For the text-containing cell, return its midpoint in (X, Y) coordinate format. 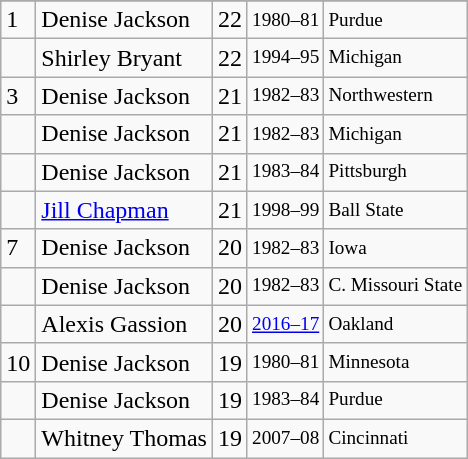
1 (18, 20)
C. Missouri State (396, 286)
Cincinnati (396, 438)
Alexis Gassion (124, 324)
1998–99 (285, 210)
10 (18, 362)
2016–17 (285, 324)
Iowa (396, 248)
7 (18, 248)
1994–95 (285, 58)
Oakland (396, 324)
Jill Chapman (124, 210)
Northwestern (396, 96)
Whitney Thomas (124, 438)
2007–08 (285, 438)
Ball State (396, 210)
Minnesota (396, 362)
Shirley Bryant (124, 58)
3 (18, 96)
Pittsburgh (396, 172)
